Determine the (x, y) coordinate at the center of the cell enclosing the given text.  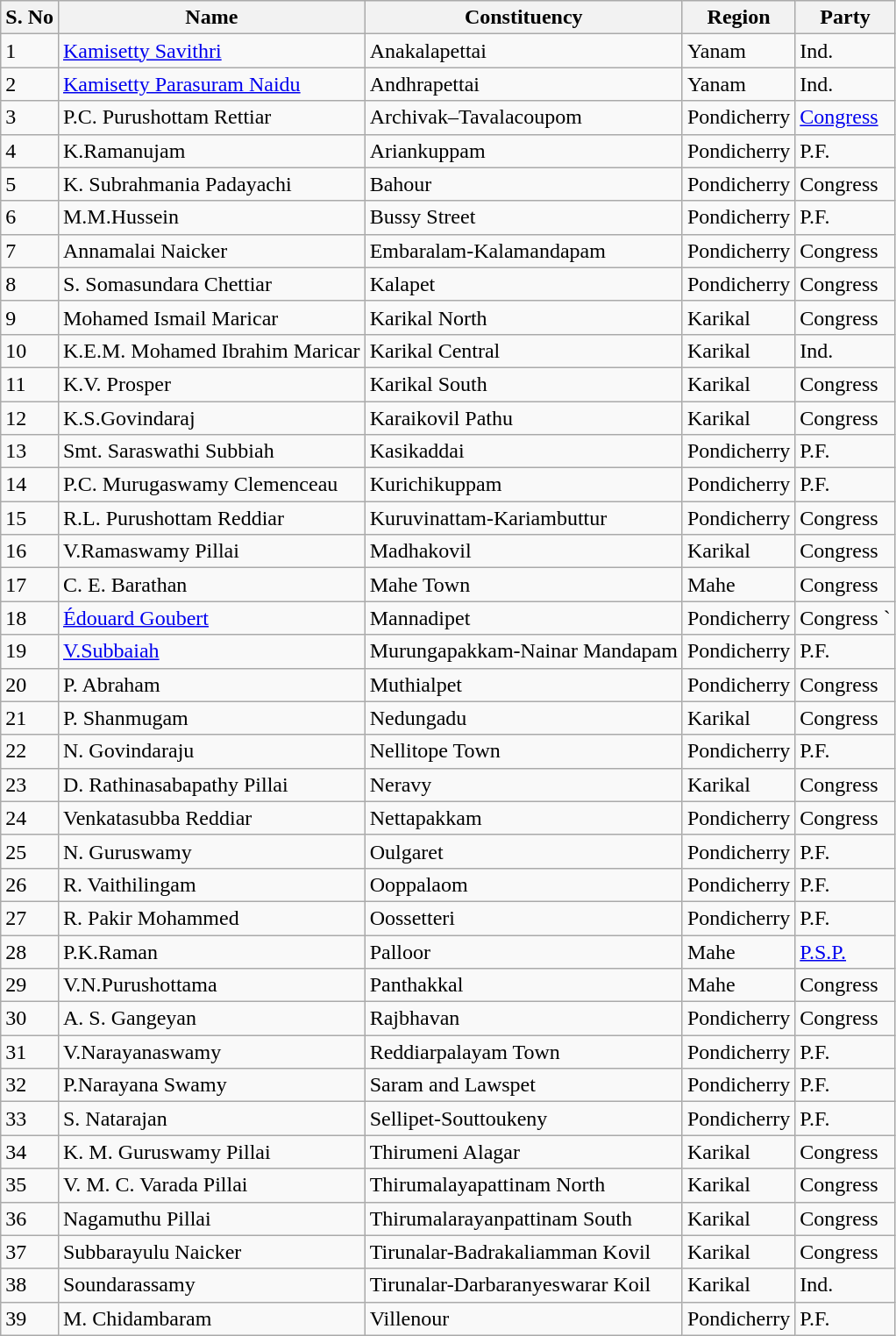
Kamisetty Parasuram Naidu (211, 84)
Tirunalar-Badrakaliamman Kovil (523, 1252)
Kalapet (523, 284)
Name (211, 18)
Madhakovil (523, 551)
Annamalai Naicker (211, 251)
33 (30, 1119)
P. Shanmugam (211, 718)
M.M.Hussein (211, 217)
Karikal South (523, 384)
P.S.P. (845, 951)
K.E.M. Mohamed Ibrahim Maricar (211, 351)
26 (30, 885)
17 (30, 585)
Soundarassamy (211, 1285)
Embaralam-Kalamandapam (523, 251)
29 (30, 985)
Party (845, 18)
27 (30, 918)
Thirumeni Alagar (523, 1152)
Thirumalarayanpattinam South (523, 1219)
12 (30, 418)
Ariankuppam (523, 151)
R.L. Purushottam Reddiar (211, 518)
Rajbhavan (523, 1019)
1 (30, 51)
18 (30, 618)
39 (30, 1318)
Murungapakkam-Nainar Mandapam (523, 651)
35 (30, 1185)
Region (738, 18)
Karikal Central (523, 351)
22 (30, 751)
D. Rathinasabapathy Pillai (211, 785)
K. M. Guruswamy Pillai (211, 1152)
K.S.Govindaraj (211, 418)
10 (30, 351)
Nellitope Town (523, 751)
8 (30, 284)
A. S. Gangeyan (211, 1019)
Mannadipet (523, 618)
Karaikovil Pathu (523, 418)
V.Narayanaswamy (211, 1052)
9 (30, 317)
Muthialpet (523, 685)
Oossetteri (523, 918)
Andhrapettai (523, 84)
38 (30, 1285)
Kurichikuppam (523, 485)
Congress ` (845, 618)
Anakalapettai (523, 51)
24 (30, 818)
Tirunalar-Darbaranyeswarar Koil (523, 1285)
13 (30, 451)
R. Vaithilingam (211, 885)
19 (30, 651)
V. M. C. Varada Pillai (211, 1185)
P.C. Purushottam Rettiar (211, 117)
Archivak–Tavalacoupom (523, 117)
Nagamuthu Pillai (211, 1219)
30 (30, 1019)
R. Pakir Mohammed (211, 918)
P.C. Murugaswamy Clemenceau (211, 485)
N. Guruswamy (211, 851)
14 (30, 485)
N. Govindaraju (211, 751)
Bussy Street (523, 217)
11 (30, 384)
K. Subrahmania Padayachi (211, 184)
P. Abraham (211, 685)
25 (30, 851)
34 (30, 1152)
15 (30, 518)
Saram and Lawspet (523, 1085)
Venkatasubba Reddiar (211, 818)
Reddiarpalayam Town (523, 1052)
M. Chidambaram (211, 1318)
16 (30, 551)
20 (30, 685)
Bahour (523, 184)
Mahe Town (523, 585)
Ooppalaom (523, 885)
V.Ramaswamy Pillai (211, 551)
Kuruvinattam-Kariambuttur (523, 518)
Smt. Saraswathi Subbiah (211, 451)
28 (30, 951)
37 (30, 1252)
Sellipet-Souttoukeny (523, 1119)
Mohamed Ismail Maricar (211, 317)
C. E. Barathan (211, 585)
Kamisetty Savithri (211, 51)
Karikal North (523, 317)
S. Somasundara Chettiar (211, 284)
Thirumalayapattinam North (523, 1185)
Palloor (523, 951)
21 (30, 718)
S. No (30, 18)
31 (30, 1052)
2 (30, 84)
Subbarayulu Naicker (211, 1252)
P.K.Raman (211, 951)
4 (30, 151)
3 (30, 117)
Kasikaddai (523, 451)
7 (30, 251)
K.V. Prosper (211, 384)
Édouard Goubert (211, 618)
Nedungadu (523, 718)
Nettapakkam (523, 818)
V.N.Purushottama (211, 985)
Neravy (523, 785)
6 (30, 217)
P.Narayana Swamy (211, 1085)
K.Ramanujam (211, 151)
Panthakkal (523, 985)
36 (30, 1219)
V.Subbaiah (211, 651)
Villenour (523, 1318)
23 (30, 785)
32 (30, 1085)
5 (30, 184)
Constituency (523, 18)
S. Natarajan (211, 1119)
Oulgaret (523, 851)
